Output the [X, Y] coordinate of the center of the cell containing the given text.  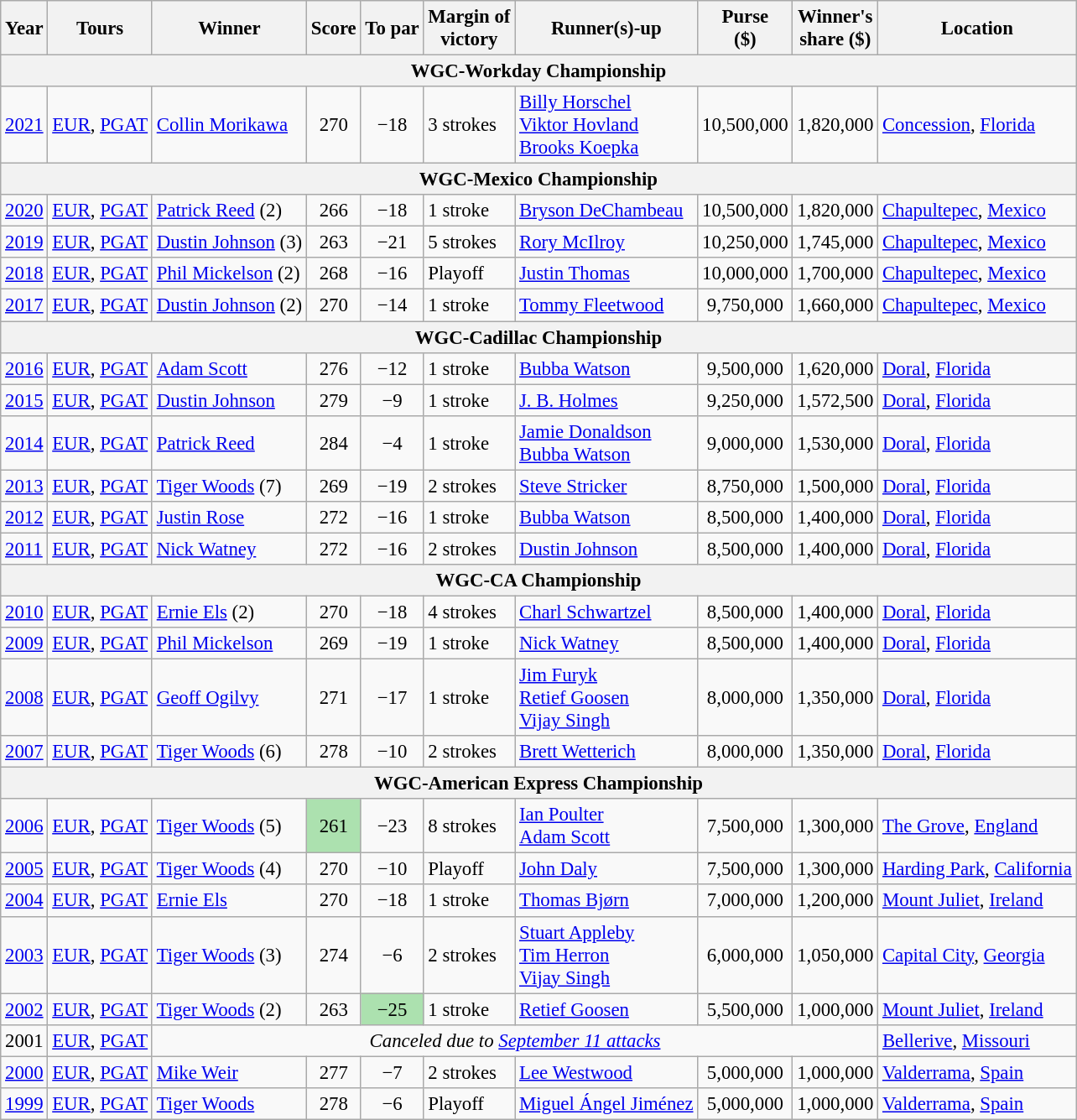
Tiger Woods (3) [229, 955]
−14 [393, 305]
1,500,000 [835, 486]
Retief Goosen [606, 1009]
Tiger Woods (4) [229, 869]
Runner(s)-up [606, 29]
Tiger Woods [229, 1104]
2012 [24, 518]
Jamie Donaldson Bubba Watson [606, 443]
2006 [24, 826]
Collin Morikawa [229, 125]
WGC-Mexico Championship [538, 180]
5 strokes [470, 242]
Tiger Woods (2) [229, 1009]
−4 [393, 443]
Ernie Els [229, 901]
2008 [24, 698]
To par [393, 29]
The Grove, England [977, 826]
Tommy Fleetwood [606, 305]
5,500,000 [745, 1009]
Lee Westwood [606, 1072]
Steve Stricker [606, 486]
Winner [229, 29]
Billy Horschel Viktor Hovland Brooks Koepka [606, 125]
−9 [393, 400]
2002 [24, 1009]
Canceled due to September 11 attacks [515, 1040]
277 [334, 1072]
Patrick Reed [229, 443]
276 [334, 368]
Purse($) [745, 29]
2017 [24, 305]
Ernie Els (2) [229, 612]
2021 [24, 125]
J. B. Holmes [606, 400]
Rory McIlroy [606, 242]
Phil Mickelson [229, 643]
1,050,000 [835, 955]
10,000,000 [745, 274]
Tiger Woods (5) [229, 826]
Tiger Woods (6) [229, 752]
2007 [24, 752]
Margin ofvictory [470, 29]
Tours [101, 29]
−12 [393, 368]
Capital City, Georgia [977, 955]
274 [334, 955]
Mike Weir [229, 1072]
Geoff Ogilvy [229, 698]
Patrick Reed (2) [229, 211]
2016 [24, 368]
−17 [393, 698]
2013 [24, 486]
2020 [24, 211]
Bellerive, Missouri [977, 1040]
2001 [24, 1040]
10,250,000 [745, 242]
1999 [24, 1104]
268 [334, 274]
1,700,000 [835, 274]
Tiger Woods (7) [229, 486]
Phil Mickelson (2) [229, 274]
Harding Park, California [977, 869]
John Daly [606, 869]
Score [334, 29]
Winner'sshare ($) [835, 29]
284 [334, 443]
4 strokes [470, 612]
2004 [24, 901]
Bryson DeChambeau [606, 211]
2019 [24, 242]
1,572,500 [835, 400]
261 [334, 826]
−23 [393, 826]
9,750,000 [745, 305]
WGC-American Express Championship [538, 784]
2005 [24, 869]
Miguel Ángel Jiménez [606, 1104]
2014 [24, 443]
Adam Scott [229, 368]
8 strokes [470, 826]
−7 [393, 1072]
Dustin Johnson (3) [229, 242]
−25 [393, 1009]
2018 [24, 274]
1,660,000 [835, 305]
7,000,000 [745, 901]
Jim Furyk Retief Goosen Vijay Singh [606, 698]
Concession, Florida [977, 125]
2015 [24, 400]
266 [334, 211]
1,620,000 [835, 368]
1,200,000 [835, 901]
9,000,000 [745, 443]
Stuart Appleby Tim Herron Vijay Singh [606, 955]
9,250,000 [745, 400]
Year [24, 29]
Thomas Bjørn [606, 901]
WGC-Workday Championship [538, 71]
2003 [24, 955]
Charl Schwartzel [606, 612]
271 [334, 698]
Justin Thomas [606, 274]
279 [334, 400]
Ian Poulter Adam Scott [606, 826]
2010 [24, 612]
WGC-CA Championship [538, 581]
1,530,000 [835, 443]
8,750,000 [745, 486]
WGC-Cadillac Championship [538, 337]
Location [977, 29]
−21 [393, 242]
2000 [24, 1072]
Brett Wetterich [606, 752]
Dustin Johnson (2) [229, 305]
3 strokes [470, 125]
2009 [24, 643]
1,745,000 [835, 242]
2011 [24, 549]
9,500,000 [745, 368]
Justin Rose [229, 518]
6,000,000 [745, 955]
